Scan for the cell matching the given text and deliver its (X, Y) coordinate at center. 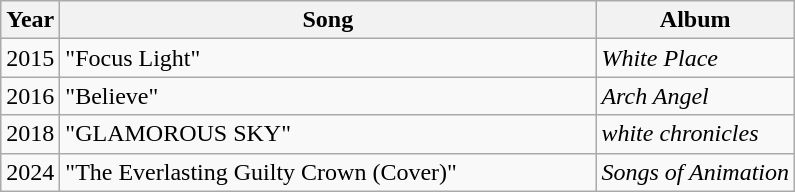
White Place (696, 58)
2024 (30, 172)
2016 (30, 96)
Album (696, 20)
2015 (30, 58)
"Focus Light" (328, 58)
Year (30, 20)
Arch Angel (696, 96)
Songs of Animation (696, 172)
"Believe" (328, 96)
white chronicles (696, 134)
Song (328, 20)
2018 (30, 134)
"GLAMOROUS SKY" (328, 134)
"The Everlasting Guilty Crown (Cover)" (328, 172)
